Determine the [x, y] coordinate at the center of the cell enclosing the given text.  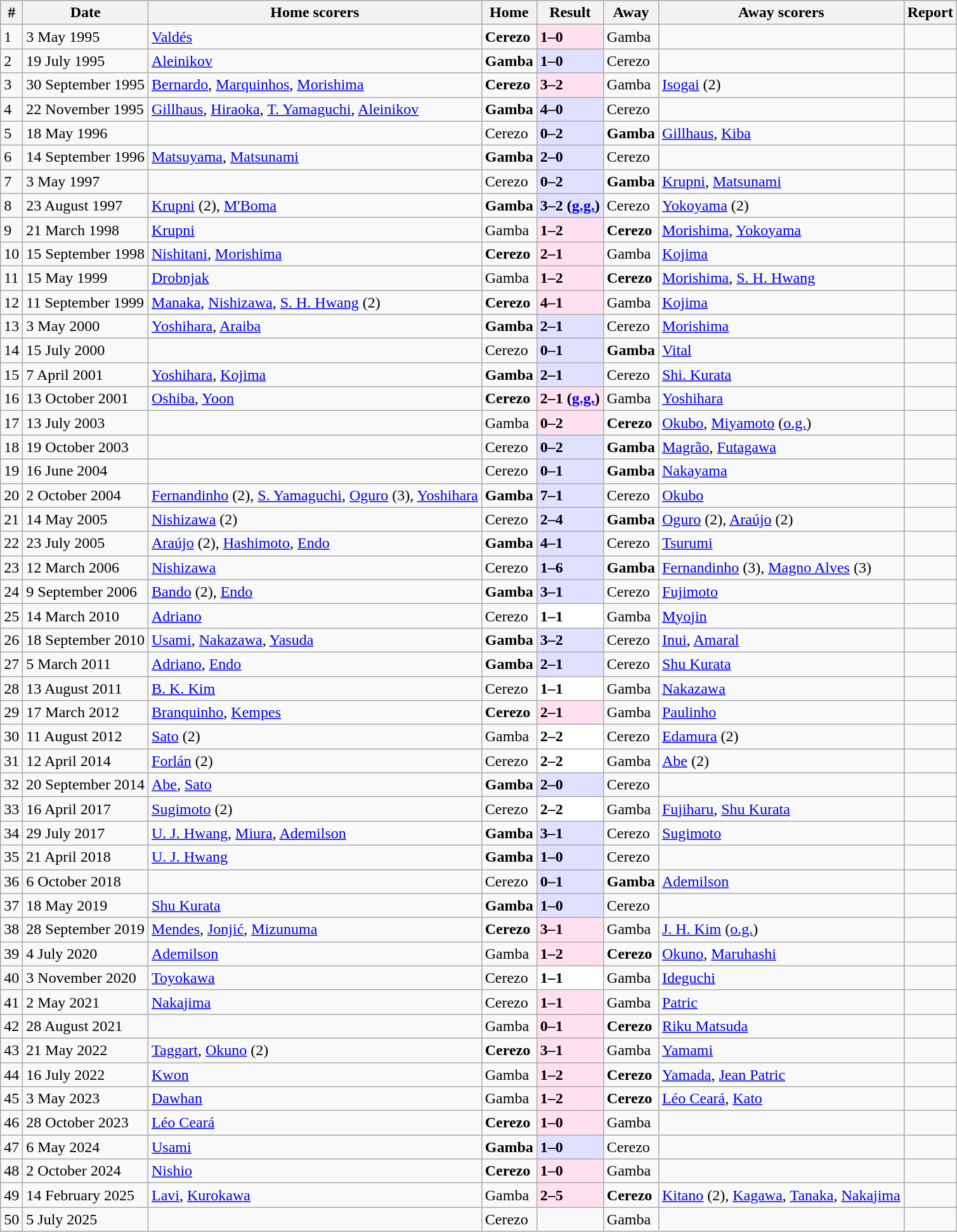
7 April 2001 [86, 375]
Toyokawa [315, 978]
12 [11, 302]
Fernandinho (3), Magno Alves (3) [781, 567]
Isogai (2) [781, 85]
Valdés [315, 37]
U. J. Hwang [315, 857]
18 May 2019 [86, 905]
26 [11, 640]
8 [11, 205]
Gillhaus, Kiba [781, 133]
28 September 2019 [86, 930]
Adriano, Endo [315, 664]
13 [11, 327]
Edamura (2) [781, 737]
Patric [781, 1002]
1–6 [570, 567]
5 July 2025 [86, 1219]
24 [11, 592]
Oshiba, Yoon [315, 399]
15 May 1999 [86, 278]
Nishitani, Morishima [315, 254]
21 April 2018 [86, 857]
30 September 1995 [86, 85]
Paulinho [781, 713]
47 [11, 1147]
22 [11, 543]
2 October 2004 [86, 495]
Home [509, 13]
Fernandinho (2), S. Yamaguchi, Oguro (3), Yoshihara [315, 495]
42 [11, 1026]
41 [11, 1002]
21 March 1998 [86, 230]
19 [11, 471]
Sugimoto (2) [315, 809]
Fujiharu, Shu Kurata [781, 809]
37 [11, 905]
Bernardo, Marquinhos, Morishima [315, 85]
16 June 2004 [86, 471]
Magrão, Futagawa [781, 447]
29 July 2017 [86, 833]
2 October 2024 [86, 1171]
Taggart, Okuno (2) [315, 1050]
U. J. Hwang, Miura, Ademilson [315, 833]
Léo Ceará [315, 1123]
Yoshihara [781, 399]
30 [11, 737]
50 [11, 1219]
Lavi, Kurokawa [315, 1195]
Kwon [315, 1075]
14 May 2005 [86, 519]
Sugimoto [781, 833]
Adriano [315, 616]
23 July 2005 [86, 543]
34 [11, 833]
21 May 2022 [86, 1050]
19 July 1995 [86, 61]
Nakazawa [781, 688]
18 May 1996 [86, 133]
3 [11, 85]
33 [11, 809]
45 [11, 1099]
28 October 2023 [86, 1123]
1 [11, 37]
3 May 2000 [86, 327]
12 March 2006 [86, 567]
Oguro (2), Araújo (2) [781, 519]
Krupni, Matsunami [781, 181]
Yamada, Jean Patric [781, 1075]
Mendes, Jonjić, Mizunuma [315, 930]
19 October 2003 [86, 447]
16 April 2017 [86, 809]
Away scorers [781, 13]
4 July 2020 [86, 954]
13 August 2011 [86, 688]
49 [11, 1195]
36 [11, 881]
Krupni [315, 230]
Bando (2), Endo [315, 592]
J. H. Kim (o.g.) [781, 930]
Yamami [781, 1050]
17 March 2012 [86, 713]
10 [11, 254]
Forlán (2) [315, 761]
Abe, Sato [315, 785]
2 May 2021 [86, 1002]
Usami [315, 1147]
9 September 2006 [86, 592]
15 September 1998 [86, 254]
3 May 1995 [86, 37]
15 [11, 375]
Result [570, 13]
18 September 2010 [86, 640]
Yokoyama (2) [781, 205]
Matsuyama, Matsunami [315, 157]
5 [11, 133]
Ideguchi [781, 978]
Sato (2) [315, 737]
Vital [781, 351]
6 October 2018 [86, 881]
Myojin [781, 616]
11 [11, 278]
Date [86, 13]
6 May 2024 [86, 1147]
11 August 2012 [86, 737]
6 [11, 157]
29 [11, 713]
Nakayama [781, 471]
15 July 2000 [86, 351]
Usami, Nakazawa, Yasuda [315, 640]
Morishima, S. H. Hwang [781, 278]
4–0 [570, 109]
B. K. Kim [315, 688]
21 [11, 519]
Nishizawa [315, 567]
Morishima, Yokoyama [781, 230]
16 July 2022 [86, 1075]
2–5 [570, 1195]
Aleinikov [315, 61]
14 March 2010 [86, 616]
25 [11, 616]
23 [11, 567]
13 October 2001 [86, 399]
Branquinho, Kempes [315, 713]
7–1 [570, 495]
14 September 1996 [86, 157]
2–4 [570, 519]
27 [11, 664]
17 [11, 423]
31 [11, 761]
2 [11, 61]
Morishima [781, 327]
Abe (2) [781, 761]
28 [11, 688]
20 [11, 495]
Nakajima [315, 1002]
Drobnjak [315, 278]
Shi. Kurata [781, 375]
18 [11, 447]
Araújo (2), Hashimoto, Endo [315, 543]
14 [11, 351]
12 April 2014 [86, 761]
22 November 1995 [86, 109]
Report [930, 13]
Okubo [781, 495]
16 [11, 399]
39 [11, 954]
Yoshihara, Araiba [315, 327]
Gillhaus, Hiraoka, T. Yamaguchi, Aleinikov [315, 109]
44 [11, 1075]
Yoshihara, Kojima [315, 375]
Okubo, Miyamoto (o.g.) [781, 423]
2–1 (g.g.) [570, 399]
32 [11, 785]
Dawhan [315, 1099]
Krupni (2), M'Boma [315, 205]
Away [630, 13]
48 [11, 1171]
46 [11, 1123]
Manaka, Nishizawa, S. H. Hwang (2) [315, 302]
4 [11, 109]
Kitano (2), Kagawa, Tanaka, Nakajima [781, 1195]
# [11, 13]
23 August 1997 [86, 205]
3 November 2020 [86, 978]
38 [11, 930]
28 August 2021 [86, 1026]
Tsurumi [781, 543]
Fujimoto [781, 592]
40 [11, 978]
Okuno, Maruhashi [781, 954]
7 [11, 181]
5 March 2011 [86, 664]
20 September 2014 [86, 785]
43 [11, 1050]
9 [11, 230]
Léo Ceará, Kato [781, 1099]
35 [11, 857]
11 September 1999 [86, 302]
3 May 1997 [86, 181]
13 July 2003 [86, 423]
3 May 2023 [86, 1099]
Nishizawa (2) [315, 519]
14 February 2025 [86, 1195]
Inui, Amaral [781, 640]
Nishio [315, 1171]
Home scorers [315, 13]
Riku Matsuda [781, 1026]
3–2 (g.g.) [570, 205]
